Search for the cell housing the specified text and yield its (x, y) center coordinate. 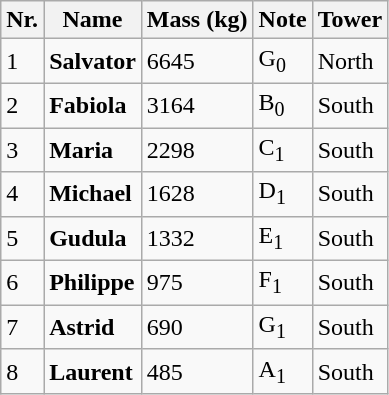
2 (22, 105)
North (350, 61)
1 (22, 61)
7 (22, 327)
G1 (282, 327)
F1 (282, 283)
Mass (kg) (197, 20)
G0 (282, 61)
4 (22, 194)
Tower (350, 20)
Maria (93, 150)
5 (22, 238)
6645 (197, 61)
6 (22, 283)
8 (22, 371)
Gudula (93, 238)
B0 (282, 105)
1332 (197, 238)
Nr. (22, 20)
Note (282, 20)
Philippe (93, 283)
975 (197, 283)
485 (197, 371)
2298 (197, 150)
Michael (93, 194)
D1 (282, 194)
3 (22, 150)
1628 (197, 194)
690 (197, 327)
A1 (282, 371)
E1 (282, 238)
Name (93, 20)
Astrid (93, 327)
3164 (197, 105)
Laurent (93, 371)
Salvator (93, 61)
C1 (282, 150)
Fabiola (93, 105)
